Search for the cell housing the specified text and yield its (x, y) center coordinate. 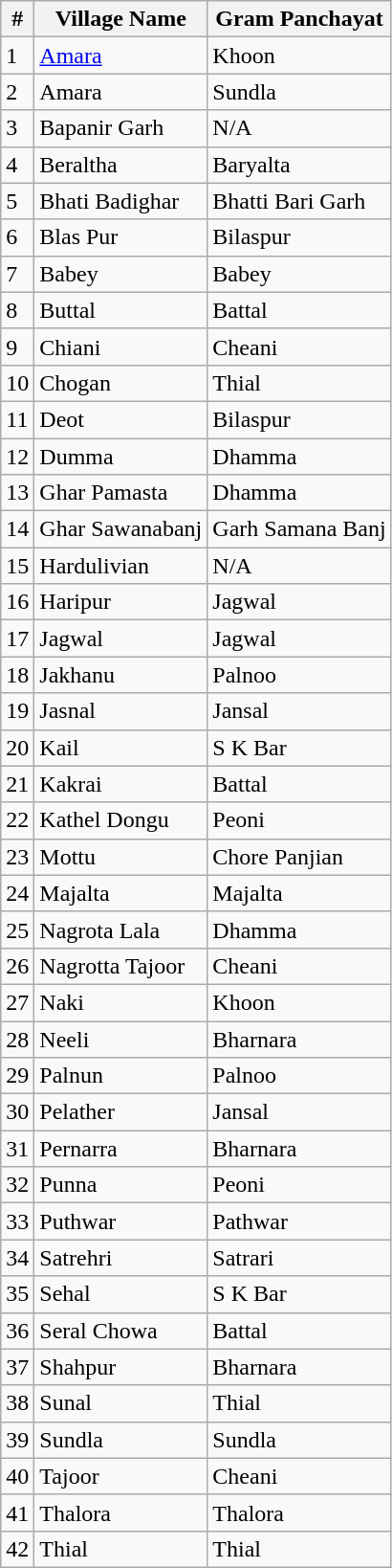
14 (17, 529)
16 (17, 602)
22 (17, 820)
Gram Panchayat (299, 19)
Chogan (120, 383)
15 (17, 566)
30 (17, 1112)
26 (17, 966)
Jasnal (120, 711)
Satrehri (120, 1258)
4 (17, 165)
8 (17, 310)
28 (17, 1039)
41 (17, 1512)
Ghar Sawanabanj (120, 529)
1 (17, 56)
7 (17, 274)
Garh Samana Banj (299, 529)
Dumma (120, 457)
34 (17, 1258)
# (17, 19)
21 (17, 784)
5 (17, 201)
Kakrai (120, 784)
36 (17, 1331)
Chiani (120, 347)
25 (17, 930)
13 (17, 493)
Neeli (120, 1039)
Blas Pur (120, 237)
Sunal (120, 1403)
Nagrota Lala (120, 930)
33 (17, 1221)
Seral Chowa (120, 1331)
20 (17, 748)
10 (17, 383)
Tajoor (120, 1476)
27 (17, 1002)
Mottu (120, 857)
37 (17, 1367)
Buttal (120, 310)
Baryalta (299, 165)
3 (17, 128)
6 (17, 237)
Kail (120, 748)
Pelather (120, 1112)
2 (17, 92)
Nagrotta Tajoor (120, 966)
35 (17, 1294)
Satrari (299, 1258)
Kathel Dongu (120, 820)
Bhatti Bari Garh (299, 201)
Pernarra (120, 1149)
Jakhanu (120, 675)
Pathwar (299, 1221)
29 (17, 1076)
Beraltha (120, 165)
23 (17, 857)
Palnun (120, 1076)
Bhati Badighar (120, 201)
Sehal (120, 1294)
11 (17, 419)
42 (17, 1549)
18 (17, 675)
Deot (120, 419)
9 (17, 347)
Village Name (120, 19)
17 (17, 638)
32 (17, 1185)
Haripur (120, 602)
24 (17, 893)
Hardulivian (120, 566)
19 (17, 711)
Ghar Pamasta (120, 493)
Bapanir Garh (120, 128)
Puthwar (120, 1221)
38 (17, 1403)
Shahpur (120, 1367)
31 (17, 1149)
12 (17, 457)
40 (17, 1476)
39 (17, 1440)
Chore Panjian (299, 857)
Punna (120, 1185)
Naki (120, 1002)
